Pinpoint the cell where the given text exists, returning its (x, y) midpoint coordinate. 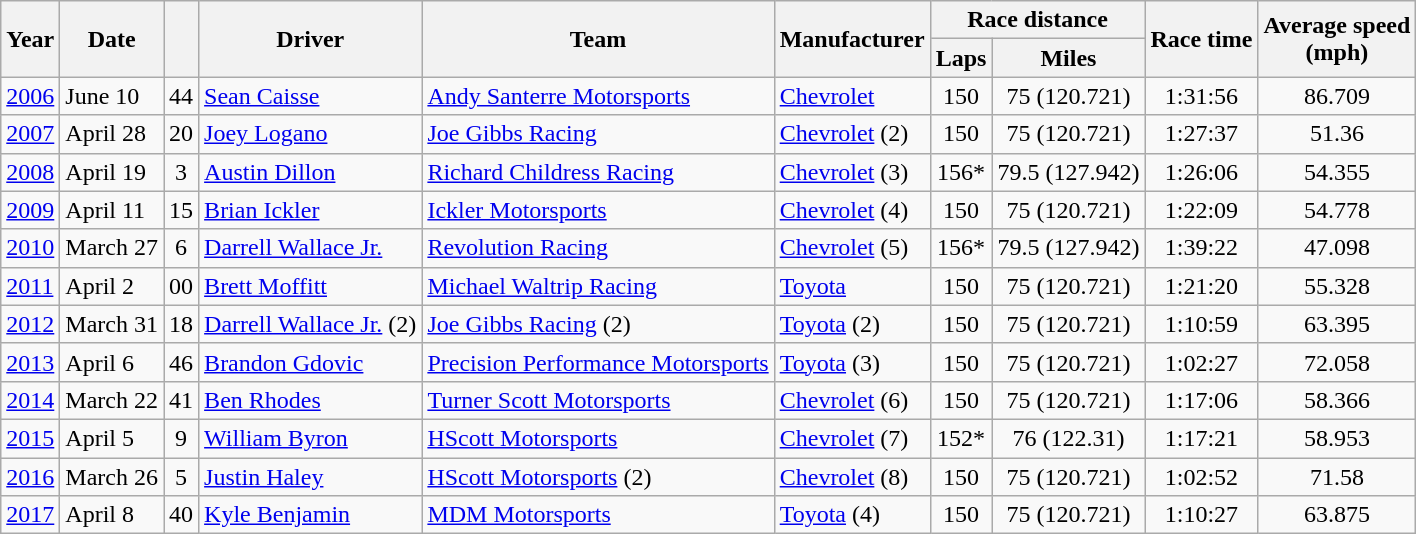
Toyota (4) (852, 515)
1:27:37 (1202, 134)
2009 (30, 210)
Laps (961, 58)
Date (112, 39)
Chevrolet (8) (852, 477)
2015 (30, 438)
2017 (30, 515)
51.36 (1337, 134)
63.875 (1337, 515)
1:10:27 (1202, 515)
Darrell Wallace Jr. (2) (310, 324)
Toyota (3) (852, 362)
152* (961, 438)
Chevrolet (4) (852, 210)
April 28 (112, 134)
April 8 (112, 515)
72.058 (1337, 362)
55.328 (1337, 286)
Chevrolet (6) (852, 400)
March 31 (112, 324)
Team (598, 39)
1:17:06 (1202, 400)
Andy Santerre Motorsports (598, 96)
18 (182, 324)
Year (30, 39)
2008 (30, 172)
Joey Logano (310, 134)
71.58 (1337, 477)
April 19 (112, 172)
Average speed(mph) (1337, 39)
Driver (310, 39)
1:10:59 (1202, 324)
April 5 (112, 438)
Chevrolet (5) (852, 248)
2010 (30, 248)
Chevrolet (3) (852, 172)
58.366 (1337, 400)
Race time (1202, 39)
Joe Gibbs Racing (598, 134)
Turner Scott Motorsports (598, 400)
41 (182, 400)
6 (182, 248)
Michael Waltrip Racing (598, 286)
2016 (30, 477)
00 (182, 286)
2012 (30, 324)
June 10 (112, 96)
April 11 (112, 210)
Brandon Gdovic (310, 362)
Race distance (1038, 20)
Toyota (2) (852, 324)
Joe Gibbs Racing (2) (598, 324)
Manufacturer (852, 39)
HScott Motorsports (598, 438)
46 (182, 362)
HScott Motorsports (2) (598, 477)
April 2 (112, 286)
76 (122.31) (1068, 438)
2006 (30, 96)
47.098 (1337, 248)
20 (182, 134)
Chevrolet (2) (852, 134)
44 (182, 96)
Miles (1068, 58)
Austin Dillon (310, 172)
Toyota (852, 286)
Richard Childress Racing (598, 172)
Ben Rhodes (310, 400)
1:31:56 (1202, 96)
1:17:21 (1202, 438)
2007 (30, 134)
5 (182, 477)
1:39:22 (1202, 248)
2014 (30, 400)
40 (182, 515)
1:22:09 (1202, 210)
2013 (30, 362)
9 (182, 438)
William Byron (310, 438)
MDM Motorsports (598, 515)
54.778 (1337, 210)
March 27 (112, 248)
April 6 (112, 362)
Revolution Racing (598, 248)
Chevrolet (852, 96)
March 22 (112, 400)
Ickler Motorsports (598, 210)
Sean Caisse (310, 96)
1:21:20 (1202, 286)
2011 (30, 286)
Justin Haley (310, 477)
1:02:52 (1202, 477)
54.355 (1337, 172)
Darrell Wallace Jr. (310, 248)
1:26:06 (1202, 172)
1:02:27 (1202, 362)
Brian Ickler (310, 210)
March 26 (112, 477)
86.709 (1337, 96)
Precision Performance Motorsports (598, 362)
Kyle Benjamin (310, 515)
58.953 (1337, 438)
3 (182, 172)
Brett Moffitt (310, 286)
Chevrolet (7) (852, 438)
63.395 (1337, 324)
15 (182, 210)
